Extract the (X, Y) coordinate from the center of the cell holding the provided text.  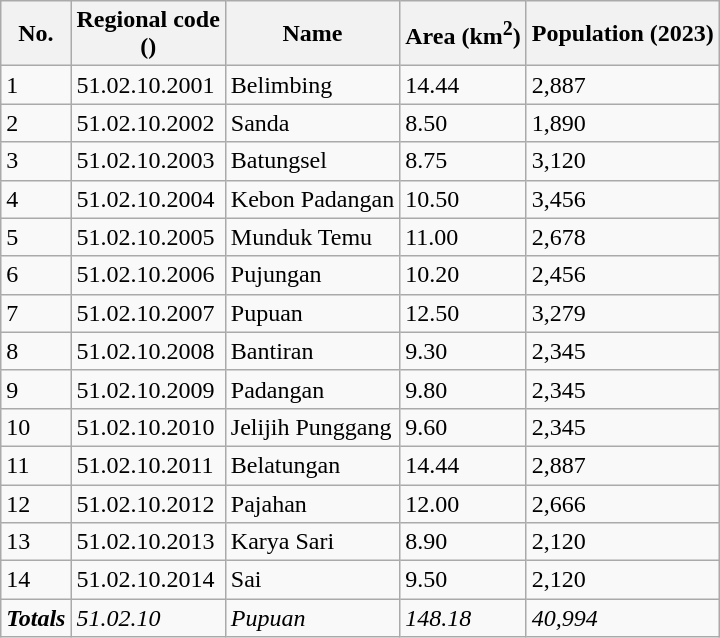
4 (36, 199)
51.02.10.2012 (148, 503)
51.02.10.2008 (148, 351)
Jelijih Punggang (312, 427)
Munduk Temu (312, 237)
40,994 (622, 618)
11.00 (464, 237)
9.80 (464, 389)
51.02.10.2013 (148, 542)
51.02.10.2007 (148, 313)
Totals (36, 618)
12.50 (464, 313)
6 (36, 275)
3,279 (622, 313)
1,890 (622, 123)
9.50 (464, 580)
51.02.10.2002 (148, 123)
Sanda (312, 123)
9.30 (464, 351)
51.02.10.2006 (148, 275)
Population (2023) (622, 34)
51.02.10.2003 (148, 161)
10.20 (464, 275)
3,120 (622, 161)
51.02.10 (148, 618)
8.75 (464, 161)
10 (36, 427)
12.00 (464, 503)
3 (36, 161)
14 (36, 580)
Belimbing (312, 85)
2 (36, 123)
51.02.10.2009 (148, 389)
Kebon Padangan (312, 199)
Pajahan (312, 503)
No. (36, 34)
Pujungan (312, 275)
7 (36, 313)
2,456 (622, 275)
51.02.10.2004 (148, 199)
8.50 (464, 123)
Padangan (312, 389)
148.18 (464, 618)
51.02.10.2005 (148, 237)
Name (312, 34)
2,666 (622, 503)
51.02.10.2014 (148, 580)
Batungsel (312, 161)
51.02.10.2001 (148, 85)
Sai (312, 580)
Karya Sari (312, 542)
3,456 (622, 199)
10.50 (464, 199)
11 (36, 465)
9 (36, 389)
2,678 (622, 237)
9.60 (464, 427)
51.02.10.2011 (148, 465)
Bantiran (312, 351)
1 (36, 85)
Belatungan (312, 465)
13 (36, 542)
Regional code() (148, 34)
8.90 (464, 542)
8 (36, 351)
12 (36, 503)
Area (km2) (464, 34)
51.02.10.2010 (148, 427)
5 (36, 237)
